Extract the (X, Y) coordinate from the center of the cell holding the provided text.  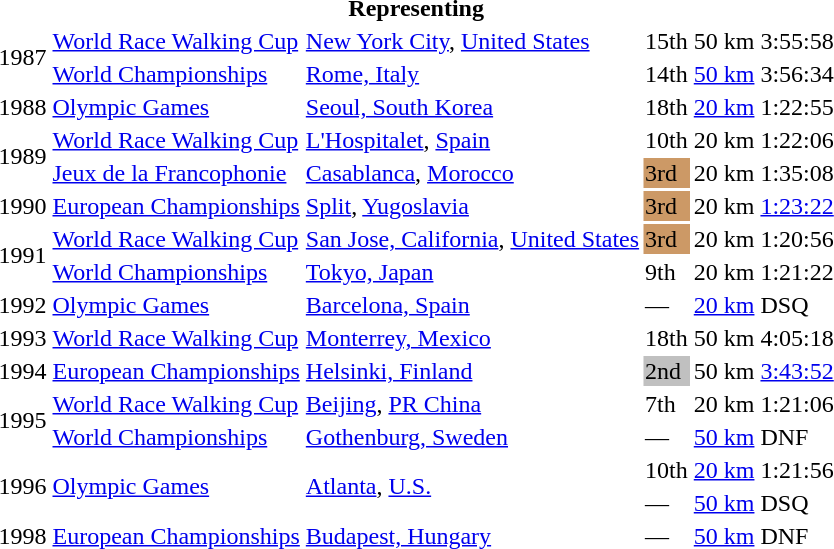
L'Hospitalet, Spain (472, 140)
Barcelona, Spain (472, 305)
Gothenburg, Sweden (472, 437)
9th (667, 272)
New York City, United States (472, 41)
Seoul, South Korea (472, 107)
Rome, Italy (472, 74)
Casablanca, Morocco (472, 173)
Jeux de la Francophonie (176, 173)
14th (667, 74)
7th (667, 404)
Beijing, PR China (472, 404)
Split, Yugoslavia (472, 206)
Tokyo, Japan (472, 272)
Atlanta, U.S. (472, 486)
Helsinki, Finland (472, 371)
15th (667, 41)
2nd (667, 371)
San Jose, California, United States (472, 239)
Monterrey, Mexico (472, 338)
